Locate the cell with the specified text and output its (x, y) center coordinate. 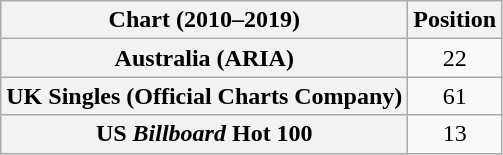
22 (455, 58)
Chart (2010–2019) (204, 20)
Position (455, 20)
61 (455, 96)
US Billboard Hot 100 (204, 134)
13 (455, 134)
Australia (ARIA) (204, 58)
UK Singles (Official Charts Company) (204, 96)
